Extract the [x, y] coordinate from the center of the cell holding the provided text.  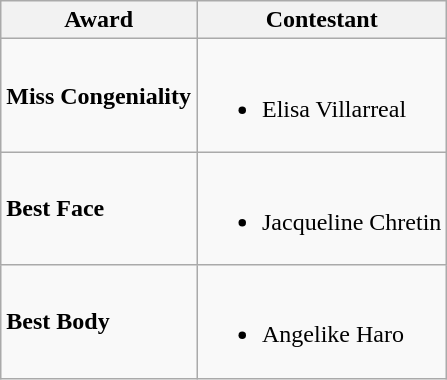
Angelike Haro [321, 322]
Elisa Villarreal [321, 96]
Best Face [99, 208]
Miss Congeniality [99, 96]
Best Body [99, 322]
Contestant [321, 20]
Award [99, 20]
Jacqueline Chretin [321, 208]
